Find where the given text appears and provide that cell's center as (X, Y) coordinate. 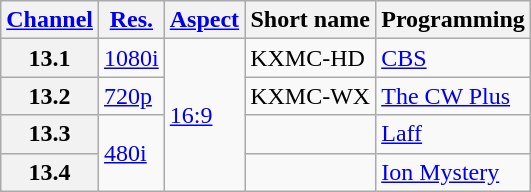
13.1 (50, 58)
Res. (132, 20)
Ion Mystery (454, 172)
13.4 (50, 172)
Laff (454, 134)
KXMC-WX (310, 96)
CBS (454, 58)
Programming (454, 20)
13.2 (50, 96)
720p (132, 96)
13.3 (50, 134)
16:9 (204, 115)
Channel (50, 20)
KXMC-HD (310, 58)
1080i (132, 58)
Aspect (204, 20)
480i (132, 153)
The CW Plus (454, 96)
Short name (310, 20)
